Search for the cell housing the specified text and yield its [X, Y] center coordinate. 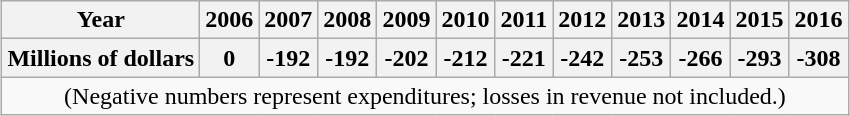
0 [230, 58]
2014 [700, 20]
-212 [466, 58]
-266 [700, 58]
2011 [524, 20]
-202 [406, 58]
2016 [818, 20]
2012 [582, 20]
2008 [348, 20]
-293 [760, 58]
2009 [406, 20]
-308 [818, 58]
2007 [288, 20]
-253 [642, 58]
Year [101, 20]
2006 [230, 20]
-242 [582, 58]
Millions of dollars [101, 58]
2010 [466, 20]
-221 [524, 58]
2015 [760, 20]
2013 [642, 20]
(Negative numbers represent expenditures; losses in revenue not included.) [425, 96]
